Provide the [x, y] coordinate of the cell's center where the given text is located.  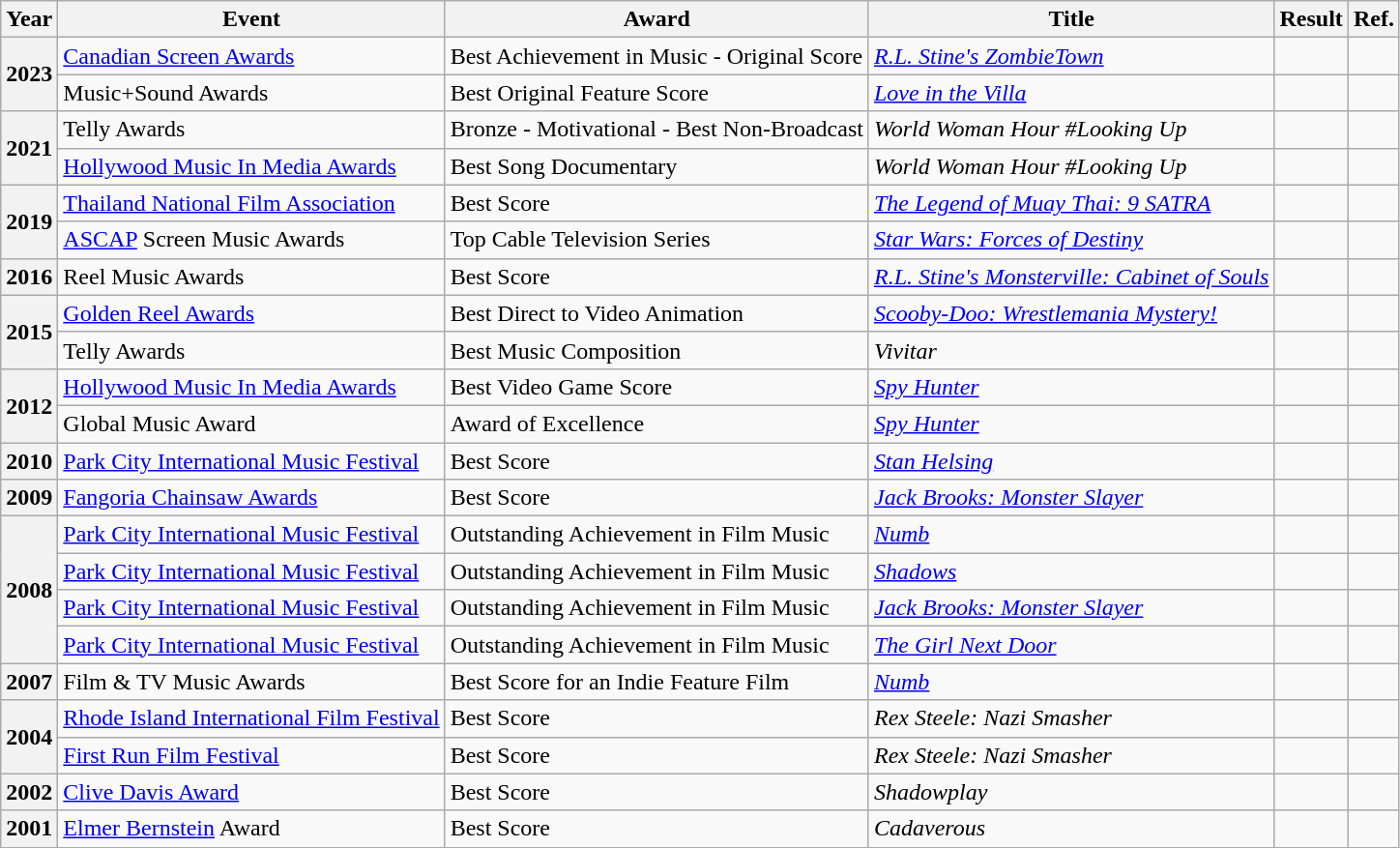
Bronze - Motivational - Best Non-Broadcast [656, 130]
2004 [29, 737]
First Run Film Festival [251, 755]
Love in the Villa [1071, 93]
2010 [29, 461]
Vivitar [1071, 350]
2021 [29, 148]
Ref. [1373, 19]
Cadaverous [1071, 829]
Fangoria Chainsaw Awards [251, 498]
Canadian Screen Awards [251, 56]
2008 [29, 590]
2023 [29, 74]
Best Song Documentary [656, 166]
2015 [29, 332]
Best Video Game Score [656, 387]
Music+Sound Awards [251, 93]
2012 [29, 405]
R.L. Stine's ZombieTown [1071, 56]
ASCAP Screen Music Awards [251, 240]
Clive Davis Award [251, 792]
R.L. Stine's Monsterville: Cabinet of Souls [1071, 277]
2002 [29, 792]
Top Cable Television Series [656, 240]
Shadows [1071, 571]
Golden Reel Awards [251, 313]
Star Wars: Forces of Destiny [1071, 240]
Best Direct to Video Animation [656, 313]
2009 [29, 498]
The Girl Next Door [1071, 645]
Film & TV Music Awards [251, 682]
Award [656, 19]
Reel Music Awards [251, 277]
Thailand National Film Association [251, 203]
Title [1071, 19]
Result [1311, 19]
Elmer Bernstein Award [251, 829]
2016 [29, 277]
Global Music Award [251, 424]
Best Music Composition [656, 350]
Scooby-Doo: Wrestlemania Mystery! [1071, 313]
2019 [29, 221]
Event [251, 19]
Best Original Feature Score [656, 93]
Stan Helsing [1071, 461]
2007 [29, 682]
2001 [29, 829]
Best Achievement in Music - Original Score [656, 56]
Award of Excellence [656, 424]
Year [29, 19]
The Legend of Muay Thai: 9 SATRA [1071, 203]
Shadowplay [1071, 792]
Rhode Island International Film Festival [251, 718]
Best Score for an Indie Feature Film [656, 682]
